Pinpoint the cell where the given text exists, returning its (x, y) midpoint coordinate. 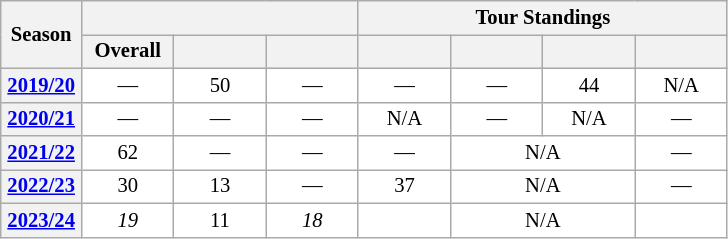
11 (220, 220)
30 (128, 186)
Tour Standings (542, 17)
Season (42, 34)
50 (220, 85)
18 (312, 220)
2019/20 (42, 85)
2022/23 (42, 186)
13 (220, 186)
62 (128, 153)
19 (128, 220)
2020/21 (42, 119)
37 (404, 186)
Overall (128, 51)
2023/24 (42, 220)
2021/22 (42, 153)
44 (589, 85)
